Locate the cell with the specified text and output its [x, y] center coordinate. 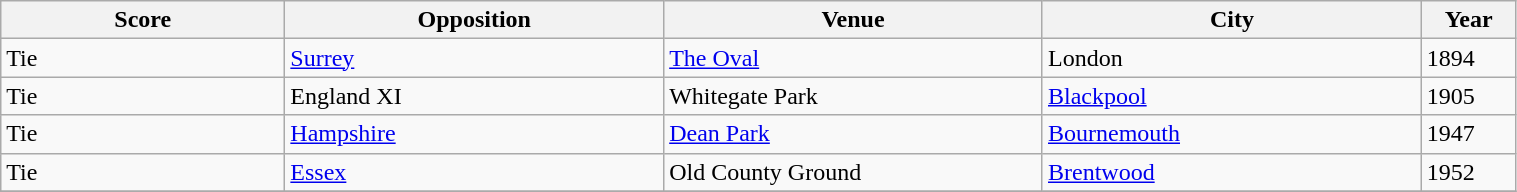
The Oval [854, 58]
Year [1468, 20]
1947 [1468, 134]
Surrey [474, 58]
1952 [1468, 172]
London [1232, 58]
Bournemouth [1232, 134]
Blackpool [1232, 96]
Whitegate Park [854, 96]
City [1232, 20]
1905 [1468, 96]
Score [143, 20]
Brentwood [1232, 172]
1894 [1468, 58]
Dean Park [854, 134]
England XI [474, 96]
Opposition [474, 20]
Old County Ground [854, 172]
Hampshire [474, 134]
Venue [854, 20]
Essex [474, 172]
